Detect which cell encompasses the target text, then output its [x, y] center coordinate. 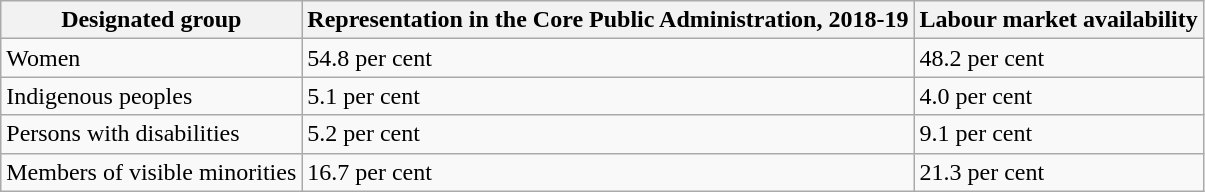
9.1 per cent [1058, 134]
Persons with disabilities [152, 134]
Members of visible minorities [152, 172]
4.0 per cent [1058, 96]
Labour market availability [1058, 20]
48.2 per cent [1058, 58]
5.1 per cent [608, 96]
Designated group [152, 20]
16.7 per cent [608, 172]
5.2 per cent [608, 134]
Representation in the Core Public Administration, 2018-19 [608, 20]
Women [152, 58]
Indigenous peoples [152, 96]
21.3 per cent [1058, 172]
54.8 per cent [608, 58]
